Extract the (x, y) coordinate from the center of the cell holding the provided text.  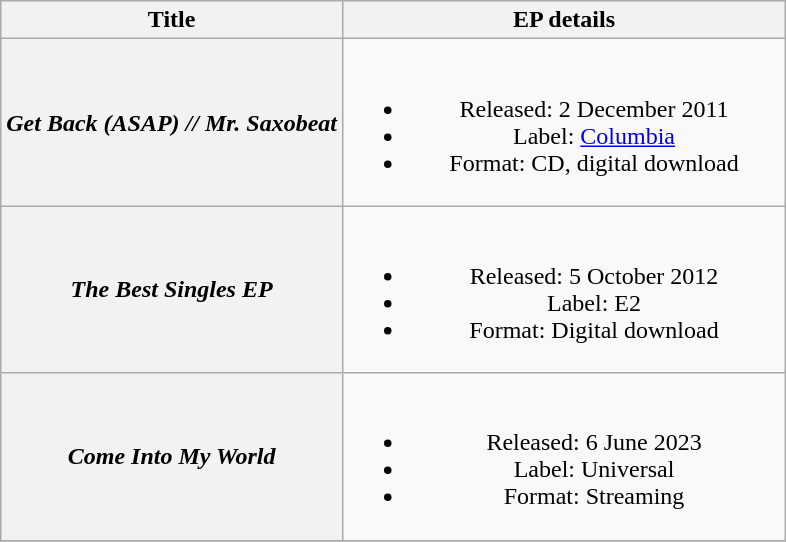
EP details (564, 20)
Released: 6 June 2023Label: UniversalFormat: Streaming (564, 456)
Come Into My World (172, 456)
Get Back (ASAP) // Mr. Saxobeat (172, 122)
The Best Singles EP (172, 290)
Released: 2 December 2011Label: ColumbiaFormat: CD, digital download (564, 122)
Title (172, 20)
Released: 5 October 2012Label: E2Format: Digital download (564, 290)
